From the cell containing the given text, extract its center point as (X, Y) coordinate. 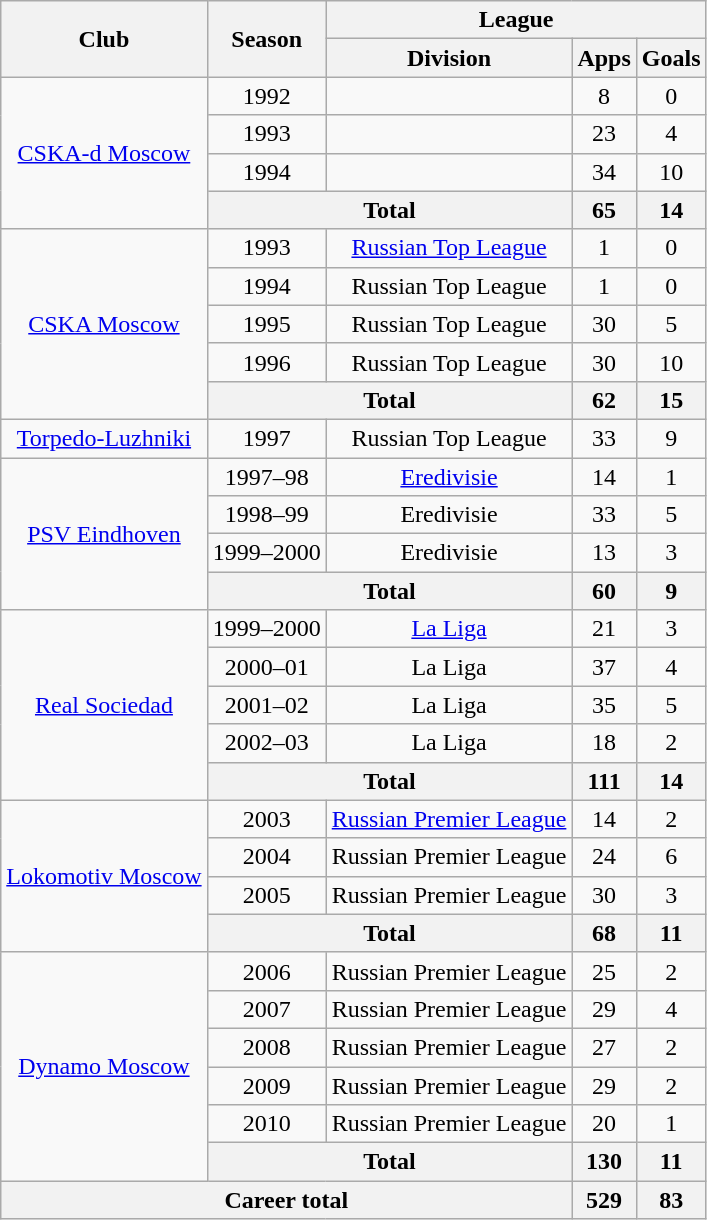
62 (604, 400)
Career total (286, 1200)
2006 (266, 971)
111 (604, 781)
65 (604, 210)
Club (104, 39)
6 (671, 857)
2005 (266, 895)
2009 (266, 1085)
Dynamo Moscow (104, 1066)
20 (604, 1124)
2001–02 (266, 705)
27 (604, 1047)
60 (604, 591)
1996 (266, 362)
13 (604, 553)
15 (671, 400)
1992 (266, 96)
83 (671, 1200)
Lokomotiv Moscow (104, 876)
25 (604, 971)
Season (266, 39)
2002–03 (266, 743)
37 (604, 667)
Goals (671, 58)
1997–98 (266, 477)
24 (604, 857)
35 (604, 705)
529 (604, 1200)
Apps (604, 58)
34 (604, 172)
1998–99 (266, 515)
1997 (266, 438)
130 (604, 1162)
CSKA-d Moscow (104, 153)
Division (449, 58)
Real Sociedad (104, 705)
1995 (266, 324)
23 (604, 134)
2010 (266, 1124)
League (516, 20)
PSV Eindhoven (104, 534)
2003 (266, 819)
CSKA Moscow (104, 324)
18 (604, 743)
8 (604, 96)
21 (604, 629)
68 (604, 933)
2007 (266, 1009)
Torpedo-Luzhniki (104, 438)
2008 (266, 1047)
2000–01 (266, 667)
2004 (266, 857)
